Capture the cell that displays the provided text and extract its (X, Y) central coordinate. 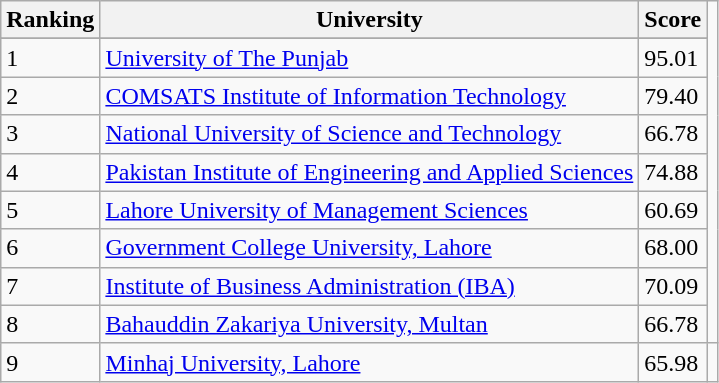
3 (50, 134)
70.09 (673, 286)
6 (50, 248)
9 (50, 362)
Minhaj University, Lahore (370, 362)
Bahauddin Zakariya University, Multan (370, 324)
Lahore University of Management Sciences (370, 210)
7 (50, 286)
University (370, 20)
95.01 (673, 58)
4 (50, 172)
60.69 (673, 210)
Government College University, Lahore (370, 248)
COMSATS Institute of Information Technology (370, 96)
2 (50, 96)
68.00 (673, 248)
74.88 (673, 172)
University of The Punjab (370, 58)
8 (50, 324)
1 (50, 58)
Score (673, 20)
5 (50, 210)
Ranking (50, 20)
65.98 (673, 362)
National University of Science and Technology (370, 134)
Pakistan Institute of Engineering and Applied Sciences (370, 172)
Institute of Business Administration (IBA) (370, 286)
79.40 (673, 96)
